For the text-containing cell, return its midpoint in [X, Y] coordinate format. 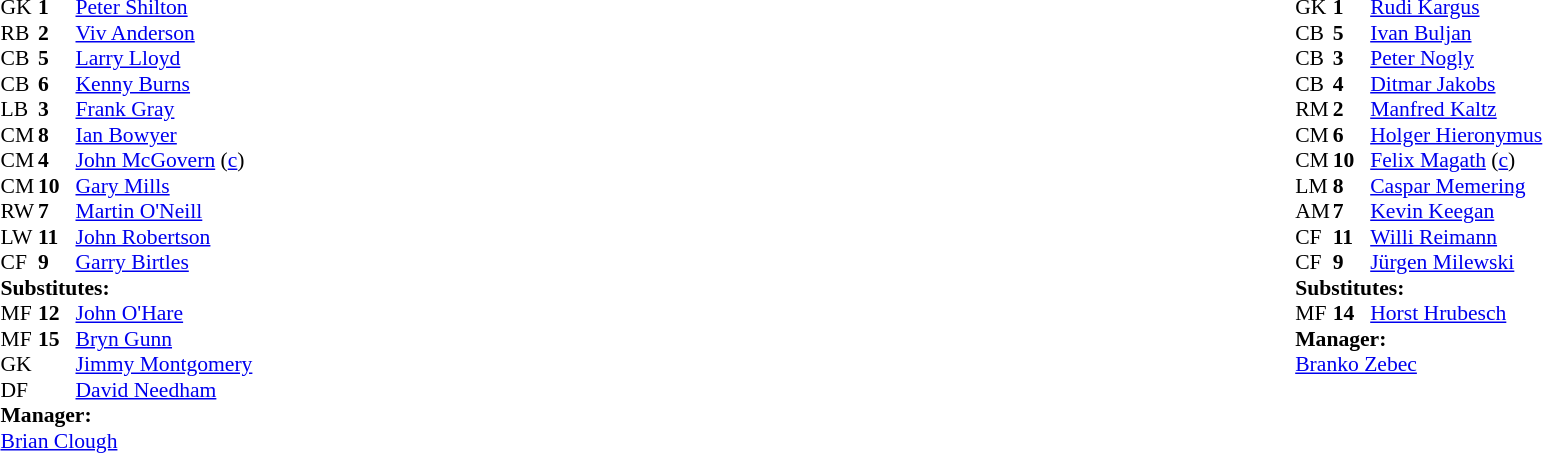
Jimmy Montgomery [164, 365]
Holger Hieronymus [1456, 135]
Manfred Kaltz [1456, 109]
GK [19, 365]
Willi Reimann [1456, 237]
Garry Birtles [164, 263]
Frank Gray [164, 109]
Branko Zebec [1418, 365]
Ivan Buljan [1456, 33]
DF [19, 390]
Gary Mills [164, 186]
Horst Hrubesch [1456, 313]
Caspar Memering [1456, 186]
Martin O'Neill [164, 211]
14 [1352, 313]
15 [57, 339]
LW [19, 237]
RB [19, 33]
AM [1314, 211]
David Needham [164, 390]
RW [19, 211]
Kenny Burns [164, 84]
12 [57, 313]
Larry Lloyd [164, 59]
Viv Anderson [164, 33]
Bryn Gunn [164, 339]
RM [1314, 109]
Kevin Keegan [1456, 211]
John Robertson [164, 237]
Ian Bowyer [164, 135]
Jürgen Milewski [1456, 263]
John O'Hare [164, 313]
John McGovern (c) [164, 161]
LM [1314, 186]
Peter Nogly [1456, 59]
Ditmar Jakobs [1456, 84]
LB [19, 109]
Felix Magath (c) [1456, 161]
